Scan for the cell matching the given text and deliver its [x, y] coordinate at center. 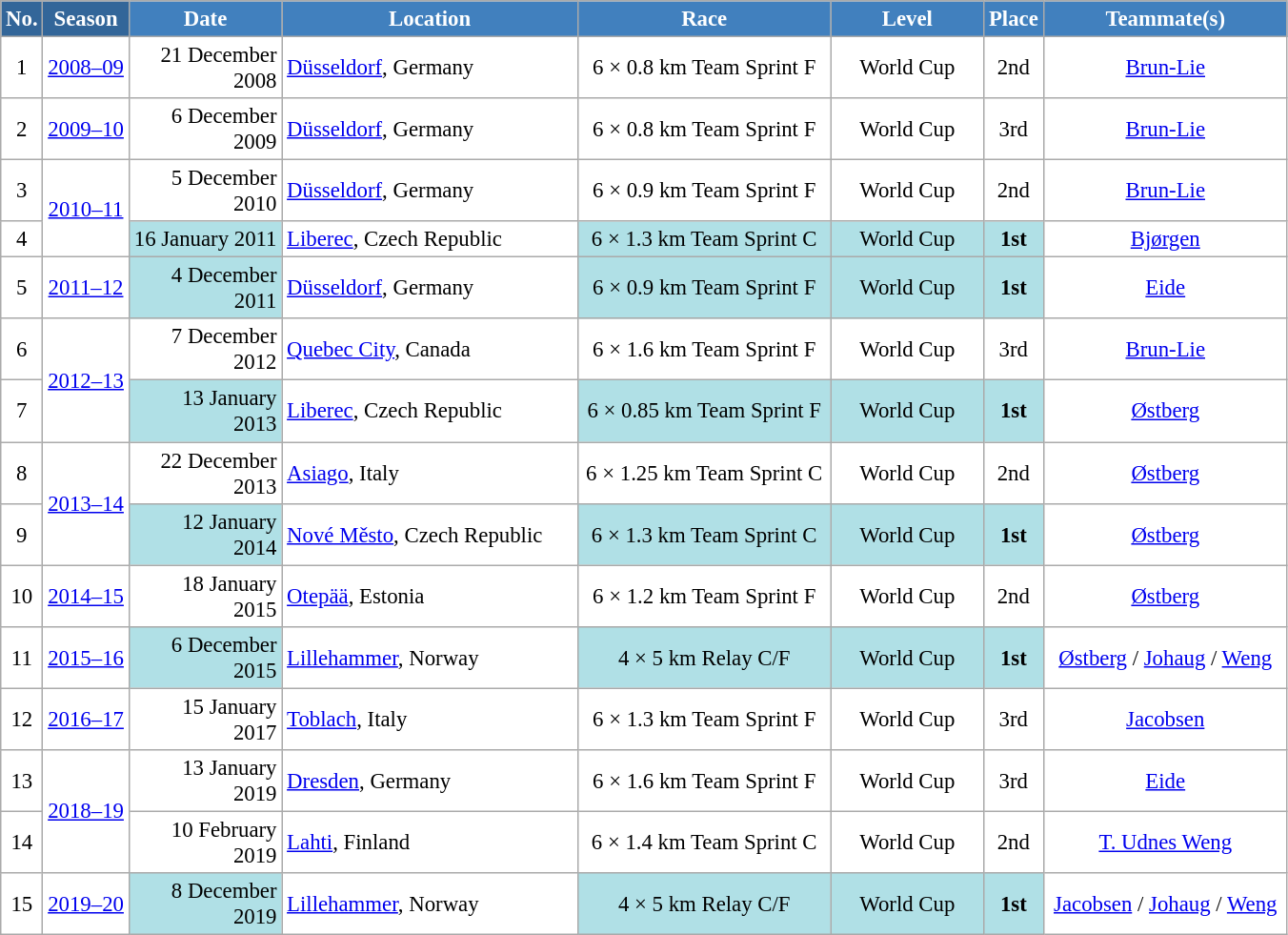
6 × 1.2 km Team Sprint F [704, 597]
6 × 1.4 km Team Sprint C [704, 843]
Level [907, 19]
10 [22, 597]
18 January 2015 [206, 597]
Østberg / Johaug / Weng [1165, 658]
15 [22, 904]
Jacobsen [1165, 719]
2012–13 [86, 379]
14 [22, 843]
Quebec City, Canada [431, 349]
11 [22, 658]
6 × 0.85 km Team Sprint F [704, 412]
12 [22, 719]
No. [22, 19]
13 [22, 782]
15 January 2017 [206, 719]
13 January 2019 [206, 782]
4 [22, 239]
2008–09 [86, 69]
Lahti, Finland [431, 843]
2018–19 [86, 812]
8 [22, 473]
16 January 2011 [206, 239]
Jacobsen / Johaug / Weng [1165, 904]
Date [206, 19]
2015–16 [86, 658]
Dresden, Germany [431, 782]
10 February 2019 [206, 843]
13 January 2013 [206, 412]
Bjørgen [1165, 239]
22 December 2013 [206, 473]
Season [86, 19]
2009–10 [86, 130]
2011–12 [86, 288]
T. Udnes Weng [1165, 843]
3 [22, 191]
Place [1014, 19]
6 [22, 349]
6 × 1.3 km Team Sprint F [704, 719]
1 [22, 69]
2013–14 [86, 503]
Nové Město, Czech Republic [431, 534]
2 [22, 130]
Race [704, 19]
Otepää, Estonia [431, 597]
2016–17 [86, 719]
4 December 2011 [206, 288]
6 × 1.25 km Team Sprint C [704, 473]
21 December 2008 [206, 69]
2010–11 [86, 209]
7 December 2012 [206, 349]
6 December 2009 [206, 130]
12 January 2014 [206, 534]
2019–20 [86, 904]
5 [22, 288]
Location [431, 19]
6 December 2015 [206, 658]
Toblach, Italy [431, 719]
2014–15 [86, 597]
9 [22, 534]
Asiago, Italy [431, 473]
8 December 2019 [206, 904]
5 December 2010 [206, 191]
7 [22, 412]
Teammate(s) [1165, 19]
